Pinpoint the cell where the given text exists, returning its (X, Y) midpoint coordinate. 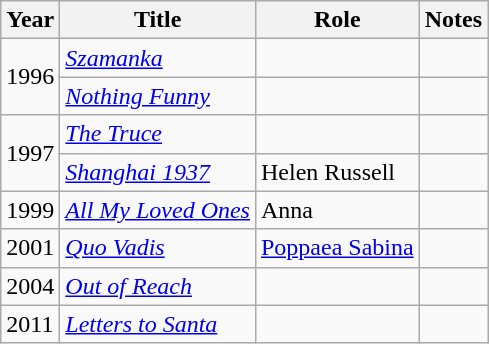
Szamanka (158, 58)
Year (30, 20)
1999 (30, 210)
2001 (30, 248)
Anna (337, 210)
1996 (30, 77)
Letters to Santa (158, 324)
Quo Vadis (158, 248)
1997 (30, 153)
Title (158, 20)
Nothing Funny (158, 96)
Notes (453, 20)
The Truce (158, 134)
Role (337, 20)
Shanghai 1937 (158, 172)
All My Loved Ones (158, 210)
2004 (30, 286)
2011 (30, 324)
Poppaea Sabina (337, 248)
Helen Russell (337, 172)
Out of Reach (158, 286)
